Scan for the cell matching the given text and deliver its [x, y] coordinate at center. 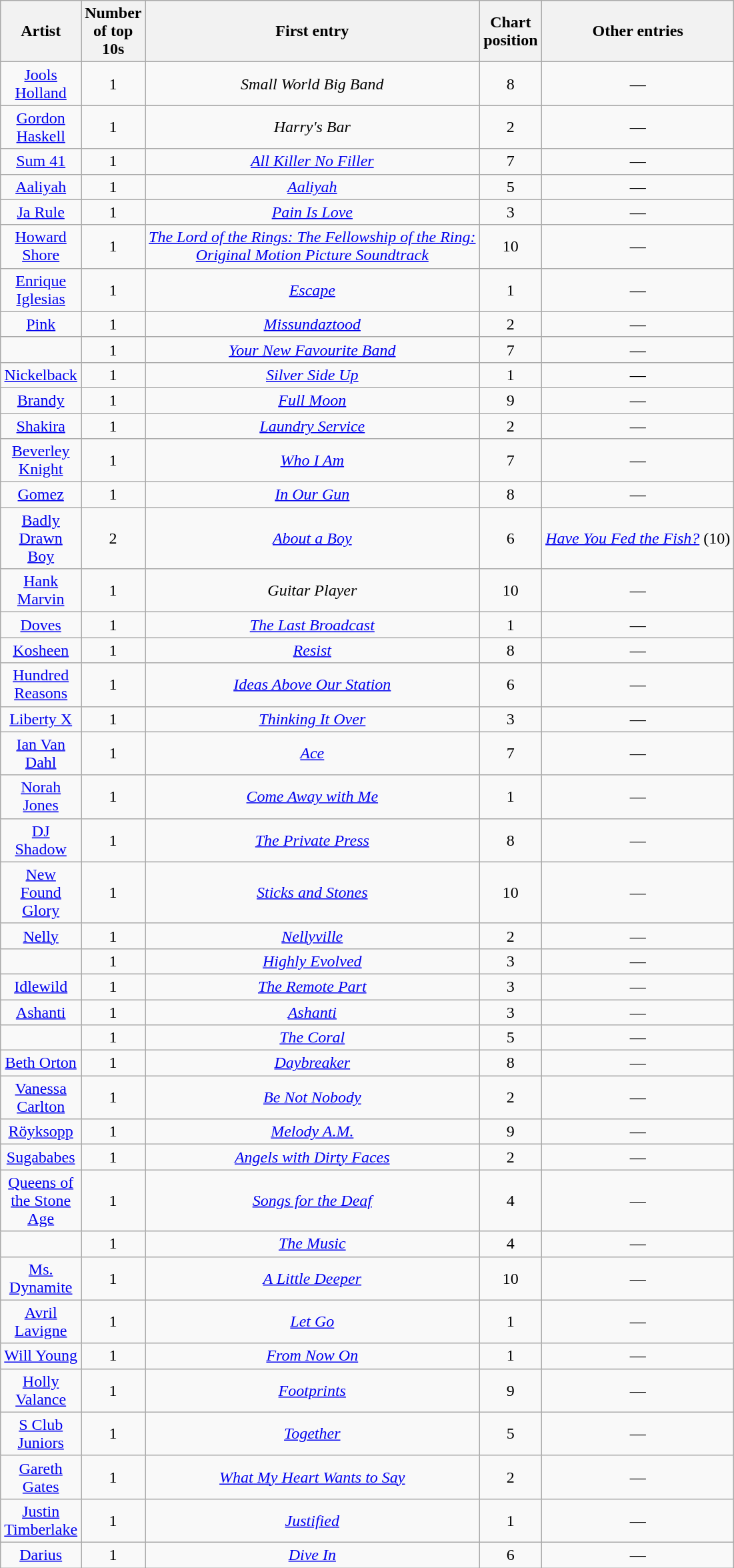
The Lord of the Rings: The Fellowship of the Ring:Original Motion Picture Soundtrack [312, 247]
Avril Lavigne [41, 1322]
All Killer No Filler [312, 161]
The Remote Part [312, 986]
Dive In [312, 1555]
Together [312, 1434]
Hank Marvin [41, 591]
Ace [312, 754]
S Club Juniors [41, 1434]
New Found Glory [41, 892]
Small World Big Band [312, 84]
Angels with Dirty Faces [312, 1157]
Artist [41, 31]
Have You Fed the Fish? (10) [638, 538]
Kosheen [41, 650]
Idlewild [41, 986]
About a Boy [312, 538]
Let Go [312, 1322]
Ja Rule [41, 212]
Melody A.M. [312, 1132]
Silver Side Up [312, 375]
Nelly [41, 936]
Number of top 10s [113, 31]
From Now On [312, 1356]
Röyksopp [41, 1132]
Sticks and Stones [312, 892]
Brandy [41, 400]
Enrique Iglesias [41, 289]
Escape [312, 289]
Highly Evolved [312, 961]
Guitar Player [312, 591]
Missundaztood [312, 324]
Come Away with Me [312, 796]
Norah Jones [41, 796]
Darius [41, 1555]
What My Heart Wants to Say [312, 1477]
Shakira [41, 426]
Beth Orton [41, 1063]
First entry [312, 31]
Sugababes [41, 1157]
Gordon Haskell [41, 127]
Who I Am [312, 460]
Pink [41, 324]
The Private Press [312, 840]
Hundred Reasons [41, 684]
Sum 41 [41, 161]
In Our Gun [312, 495]
Will Young [41, 1356]
Harry's Bar [312, 127]
Howard Shore [41, 247]
Footprints [312, 1390]
Songs for the Deaf [312, 1201]
Badly Drawn Boy [41, 538]
Other entries [638, 31]
Full Moon [312, 400]
Ian Van Dahl [41, 754]
Justified [312, 1521]
Chart position [511, 31]
Jools Holland [41, 84]
The Last Broadcast [312, 625]
Gareth Gates [41, 1477]
The Music [312, 1244]
Resist [312, 650]
Queens of the Stone Age [41, 1201]
Daybreaker [312, 1063]
Holly Valance [41, 1390]
Nickelback [41, 375]
Your New Favourite Band [312, 349]
Vanessa Carlton [41, 1098]
Beverley Knight [41, 460]
DJ Shadow [41, 840]
The Coral [312, 1038]
Ms. Dynamite [41, 1278]
Thinking It Over [312, 719]
Liberty X [41, 719]
Ideas Above Our Station [312, 684]
Doves [41, 625]
A Little Deeper [312, 1278]
Gomez [41, 495]
Laundry Service [312, 426]
Justin Timberlake [41, 1521]
Be Not Nobody [312, 1098]
Pain Is Love [312, 212]
Nellyville [312, 936]
